For the text-containing cell, return its midpoint in (x, y) coordinate format. 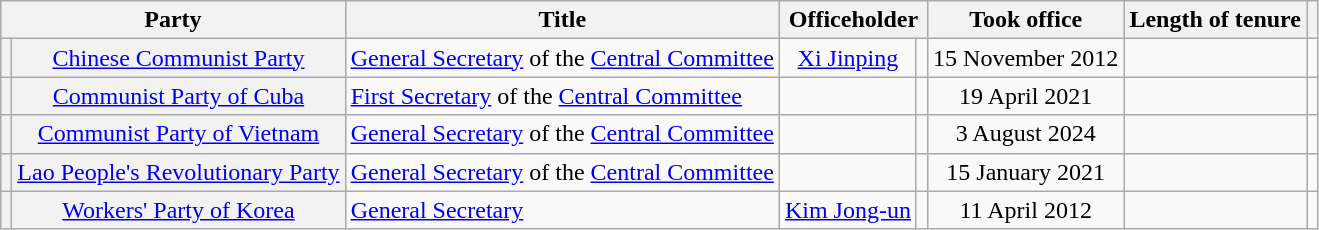
Communist Party of Cuba (178, 96)
Length of tenure (1216, 20)
15 January 2021 (1026, 172)
Kim Jong-un (848, 210)
General Secretary (562, 210)
Took office (1026, 20)
Communist Party of Vietnam (178, 134)
Officeholder (853, 20)
Xi Jinping (848, 58)
15 November 2012 (1026, 58)
19 April 2021 (1026, 96)
3 August 2024 (1026, 134)
Chinese Communist Party (178, 58)
Party (173, 20)
11 April 2012 (1026, 210)
Title (562, 20)
Lao People's Revolutionary Party (178, 172)
First Secretary of the Central Committee (562, 96)
Workers' Party of Korea (178, 210)
